Output the [x, y] coordinate of the center of the cell containing the given text.  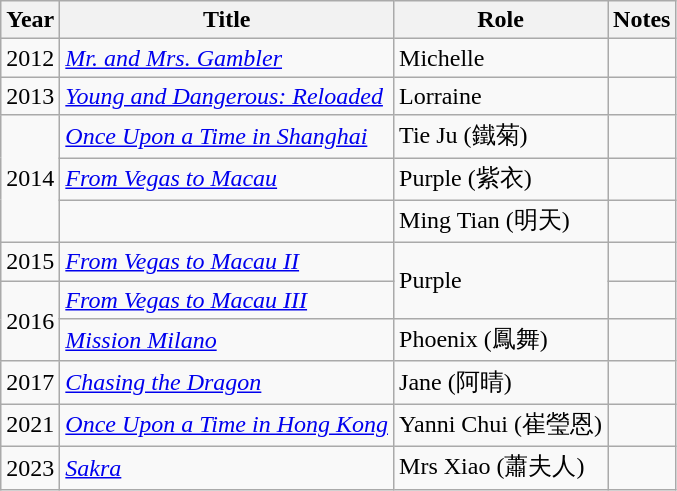
2012 [30, 58]
2015 [30, 262]
2021 [30, 426]
Once Upon a Time in Hong Kong [227, 426]
Tie Ju (鐵菊) [501, 136]
2013 [30, 96]
Purple (紫衣) [501, 180]
From Vegas to Macau II [227, 262]
Mr. and Mrs. Gambler [227, 58]
Yanni Chui (崔瑩恩) [501, 426]
Michelle [501, 58]
Year [30, 20]
From Vegas to Macau III [227, 300]
Phoenix (鳳舞) [501, 340]
2017 [30, 382]
2014 [30, 179]
Mrs Xiao (蕭夫人) [501, 468]
Sakra [227, 468]
From Vegas to Macau [227, 180]
Jane (阿晴) [501, 382]
Chasing the Dragon [227, 382]
2016 [30, 322]
Purple [501, 281]
Role [501, 20]
Title [227, 20]
Once Upon a Time in Shanghai [227, 136]
Lorraine [501, 96]
2023 [30, 468]
Mission Milano [227, 340]
Notes [642, 20]
Ming Tian (明天) [501, 222]
Young and Dangerous: Reloaded [227, 96]
